Provide the (X, Y) coordinate of the cell's center where the given text is located.  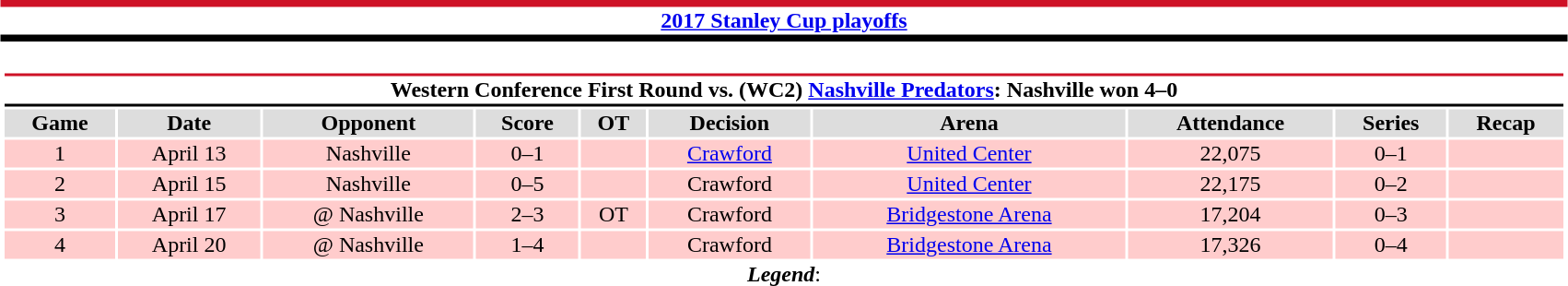
Date (190, 123)
2017 Stanley Cup playoffs (784, 20)
April 13 (190, 154)
Arena (969, 123)
17,204 (1231, 215)
Western Conference First Round vs. (WC2) Nashville Predators: Nashville won 4–0 (783, 90)
2–3 (527, 215)
2 (59, 184)
0–3 (1391, 215)
0–5 (527, 184)
3 (59, 215)
1 (59, 154)
22,175 (1231, 184)
Score (527, 123)
Decision (730, 123)
April 20 (190, 244)
17,326 (1231, 244)
22,075 (1231, 154)
Recap (1505, 123)
Series (1391, 123)
April 15 (190, 184)
Attendance (1231, 123)
0–2 (1391, 184)
Game (59, 123)
April 17 (190, 215)
1–4 (527, 244)
4 (59, 244)
0–4 (1391, 244)
Opponent (369, 123)
